Determine the [X, Y] coordinate at the center of the cell enclosing the given text.  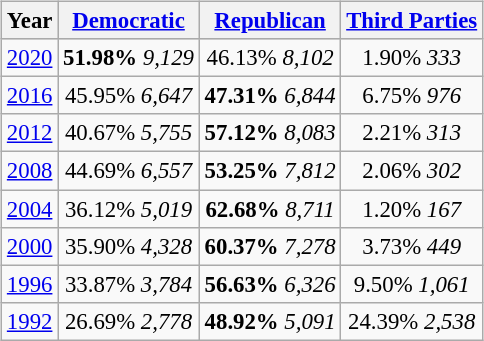
33.87% 3,784 [129, 284]
1.20% 167 [412, 209]
2020 [30, 58]
44.69% 6,557 [129, 171]
40.67% 5,755 [129, 133]
1992 [30, 321]
2016 [30, 96]
Republican [270, 21]
2.21% 313 [412, 133]
45.95% 6,647 [129, 96]
Democratic [129, 21]
48.92% 5,091 [270, 321]
2000 [30, 246]
62.68% 8,711 [270, 209]
35.90% 4,328 [129, 246]
24.39% 2,538 [412, 321]
2012 [30, 133]
26.69% 2,778 [129, 321]
1.90% 333 [412, 58]
2008 [30, 171]
60.37% 7,278 [270, 246]
2004 [30, 209]
Third Parties [412, 21]
46.13% 8,102 [270, 58]
Year [30, 21]
36.12% 5,019 [129, 209]
3.73% 449 [412, 246]
53.25% 7,812 [270, 171]
6.75% 976 [412, 96]
57.12% 8,083 [270, 133]
2.06% 302 [412, 171]
56.63% 6,326 [270, 284]
51.98% 9,129 [129, 58]
1996 [30, 284]
9.50% 1,061 [412, 284]
47.31% 6,844 [270, 96]
